Capture the cell that displays the provided text and extract its [X, Y] central coordinate. 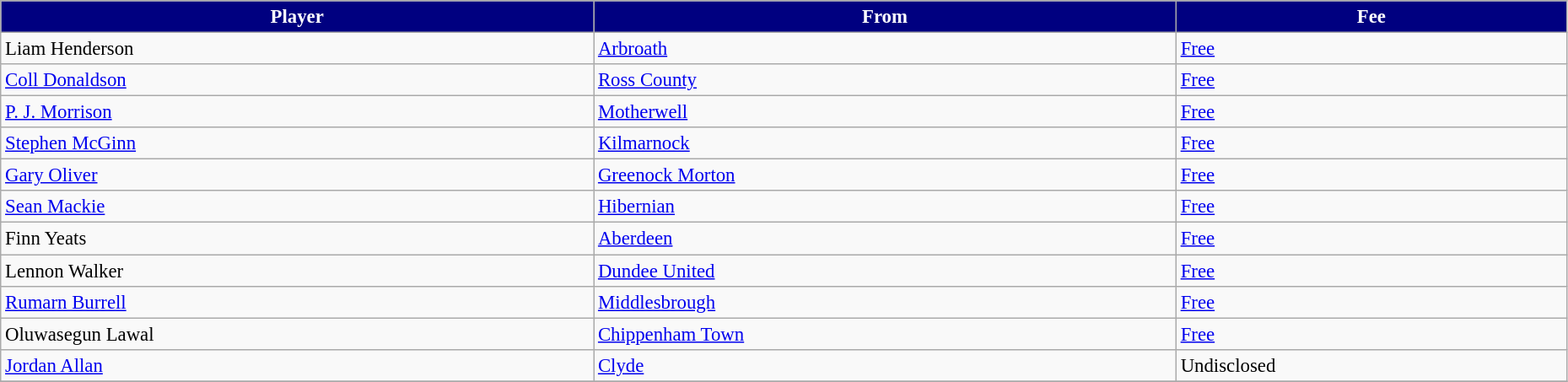
Clyde [886, 365]
Gary Oliver [297, 175]
P. J. Morrison [297, 112]
Hibernian [886, 207]
Dundee United [886, 271]
Chippenham Town [886, 334]
Rumarn Burrell [297, 302]
Jordan Allan [297, 365]
Arbroath [886, 49]
Greenock Morton [886, 175]
Motherwell [886, 112]
From [886, 17]
Coll Donaldson [297, 80]
Sean Mackie [297, 207]
Stephen McGinn [297, 143]
Liam Henderson [297, 49]
Lennon Walker [297, 271]
Oluwasegun Lawal [297, 334]
Fee [1371, 17]
Middlesbrough [886, 302]
Kilmarnock [886, 143]
Finn Yeats [297, 239]
Ross County [886, 80]
Player [297, 17]
Aberdeen [886, 239]
Undisclosed [1371, 365]
